Capture the cell that displays the provided text and extract its [x, y] central coordinate. 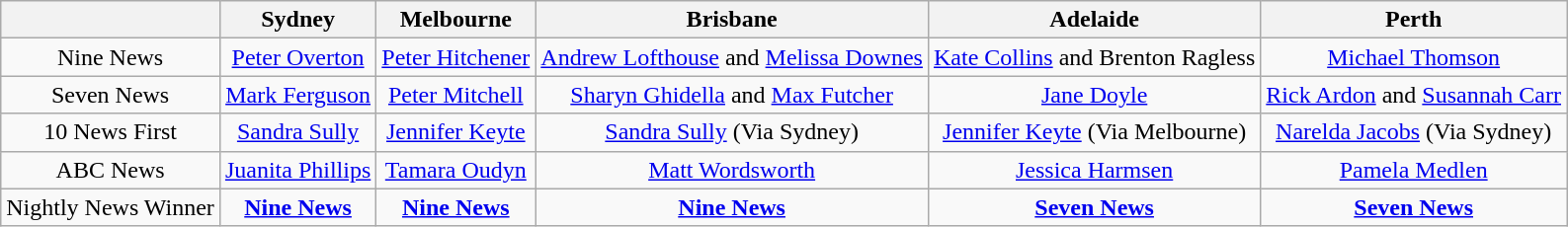
Sharyn Ghidella and Max Futcher [732, 95]
Tamara Oudyn [456, 170]
Narelda Jacobs (Via Sydney) [1414, 132]
ABC News [111, 170]
Jennifer Keyte (Via Melbourne) [1094, 132]
Matt Wordsworth [732, 170]
Melbourne [456, 20]
Kate Collins and Brenton Ragless [1094, 57]
Sydney [297, 20]
Mark Ferguson [297, 95]
Adelaide [1094, 20]
Jane Doyle [1094, 95]
Perth [1414, 20]
Brisbane [732, 20]
10 News First [111, 132]
Sandra Sully (Via Sydney) [732, 132]
Juanita Phillips [297, 170]
Peter Overton [297, 57]
Pamela Medlen [1414, 170]
Nightly News Winner [111, 207]
Peter Hitchener [456, 57]
Jessica Harmsen [1094, 170]
Michael Thomson [1414, 57]
Rick Ardon and Susannah Carr [1414, 95]
Sandra Sully [297, 132]
Andrew Lofthouse and Melissa Downes [732, 57]
Jennifer Keyte [456, 132]
Peter Mitchell [456, 95]
